Capture the cell that displays the provided text and extract its [X, Y] central coordinate. 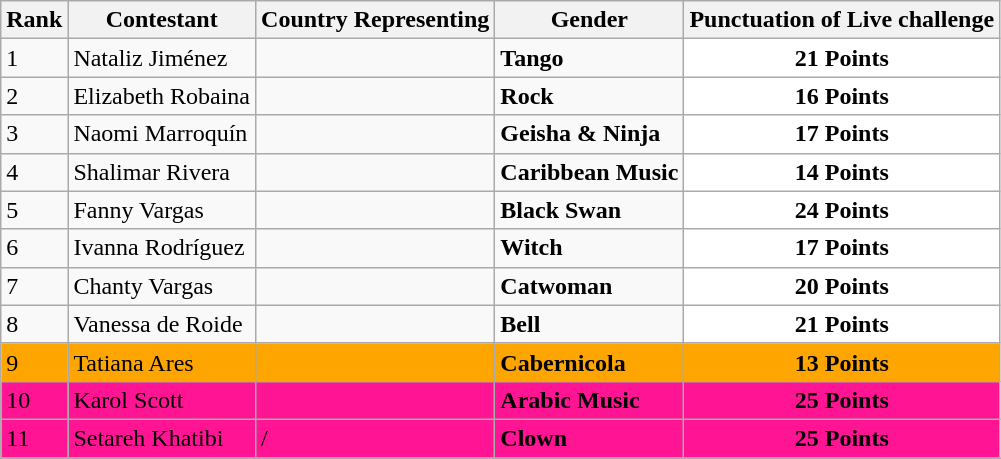
Elizabeth Robaina [162, 96]
Rock [590, 96]
Vanessa de Roide [162, 324]
Shalimar Rivera [162, 172]
Arabic Music [590, 400]
Nataliz Jiménez [162, 58]
Naomi Marroquín [162, 134]
Catwoman [590, 286]
Fanny Vargas [162, 210]
14 Points [842, 172]
Chanty Vargas [162, 286]
Contestant [162, 20]
11 [34, 438]
16 Points [842, 96]
6 [34, 248]
2 [34, 96]
Clown [590, 438]
Caribbean Music [590, 172]
Bell [590, 324]
Gender [590, 20]
Witch [590, 248]
Tatiana Ares [162, 362]
24 Points [842, 210]
8 [34, 324]
7 [34, 286]
10 [34, 400]
20 Points [842, 286]
Geisha & Ninja [590, 134]
3 [34, 134]
Ivanna Rodríguez [162, 248]
Punctuation of Live challenge [842, 20]
Tango [590, 58]
/ [376, 438]
13 Points [842, 362]
Country Representing [376, 20]
Cabernicola [590, 362]
Black Swan [590, 210]
Karol Scott [162, 400]
Rank [34, 20]
1 [34, 58]
Setareh Khatibi [162, 438]
5 [34, 210]
4 [34, 172]
9 [34, 362]
